Output the (x, y) coordinate of the center of the cell containing the given text.  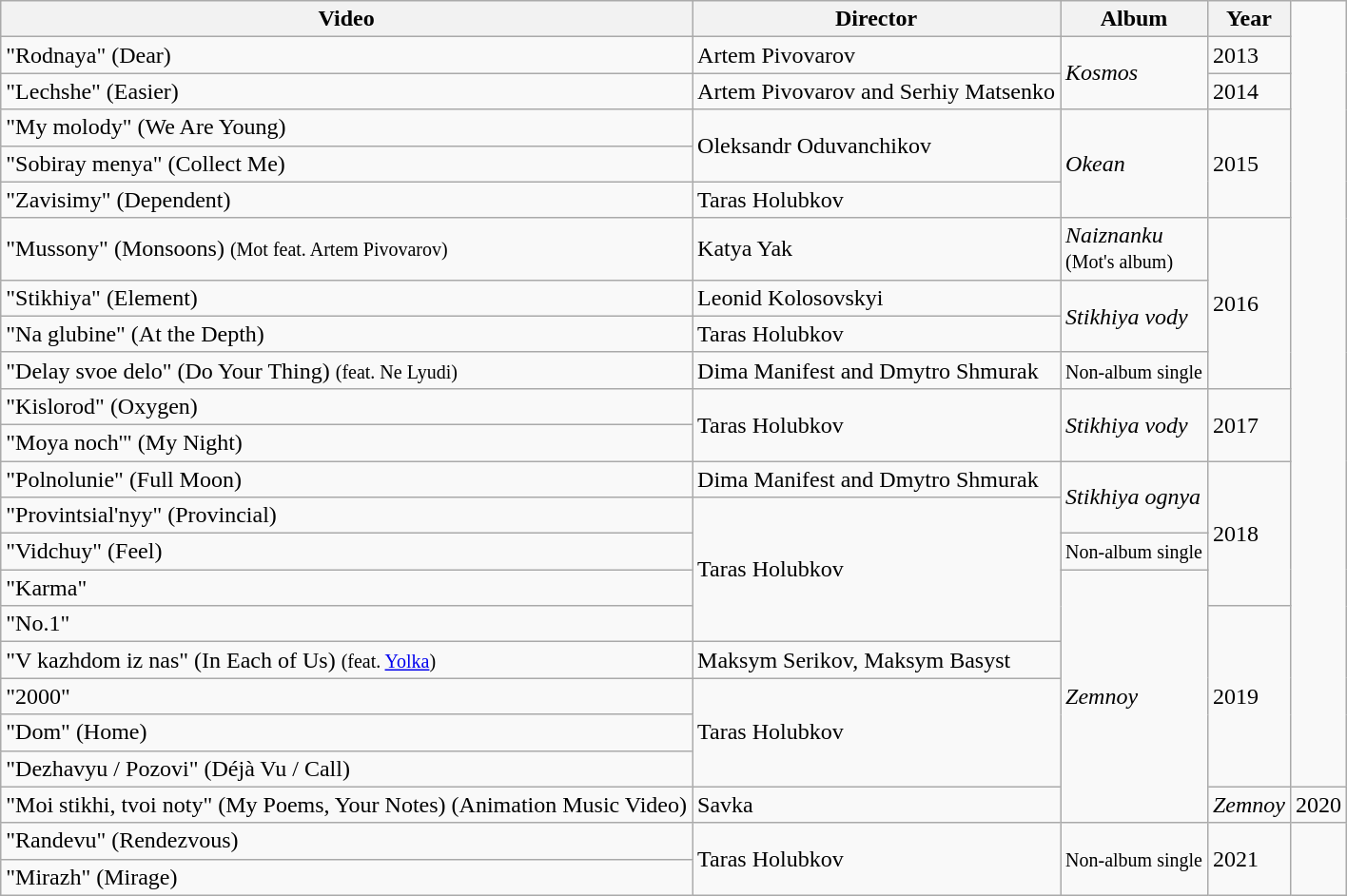
2017 (1248, 424)
2018 (1248, 533)
"Karma" (346, 588)
Video (346, 19)
"Rodnaya" (Dear) (346, 55)
Artem Pivovarov (877, 55)
"Mussony" (Monsoons) (Mot feat. Artem Pivovarov) (346, 249)
"Polnolunie" (Full Moon) (346, 478)
"Moi stikhi, tvoi noty" (My Poems, Your Notes) (Animation Music Video) (346, 805)
"Delay svoe delo" (Do Your Thing) (feat. Ne Lyudi) (346, 370)
"Vidchuy" (Feel) (346, 552)
Leonid Kolosovskyi (877, 298)
Savka (877, 805)
Year (1248, 19)
"Kislorod" (Oxygen) (346, 406)
2013 (1248, 55)
Naiznanku(Mot's album) (1134, 249)
Maksym Serikov, Maksym Basyst (877, 660)
"Na glubine" (At the Depth) (346, 334)
2016 (1248, 302)
"2000" (346, 696)
"Provintsial'nyy" (Provincial) (346, 516)
"Zavisimy" (Dependent) (346, 200)
Director (877, 19)
2019 (1248, 696)
"Stikhiya" (Element) (346, 298)
2014 (1248, 91)
"My molody" (We Are Young) (346, 127)
Kosmos (1134, 73)
"Lechshe" (Easier) (346, 91)
2021 (1248, 859)
Album (1134, 19)
Katya Yak (877, 249)
"No.1" (346, 624)
"Sobiray menya" (Collect Me) (346, 164)
Oleksandr Oduvanchikov (877, 146)
Artem Pivovarov and Serhiy Matsenko (877, 91)
Okean (1134, 164)
"Randevu" (Rendezvous) (346, 841)
"Moya noch'" (My Night) (346, 442)
"Dom" (Home) (346, 732)
"Mirazh" (Mirage) (346, 877)
2020 (1318, 805)
Stikhiya ognya (1134, 497)
"Dezhavyu / Pozovi" (Déjà Vu / Call) (346, 769)
2015 (1248, 164)
"V kazhdom iz nas" (In Each of Us) (feat. Yolka) (346, 660)
